Scan for the cell matching the given text and deliver its (x, y) coordinate at center. 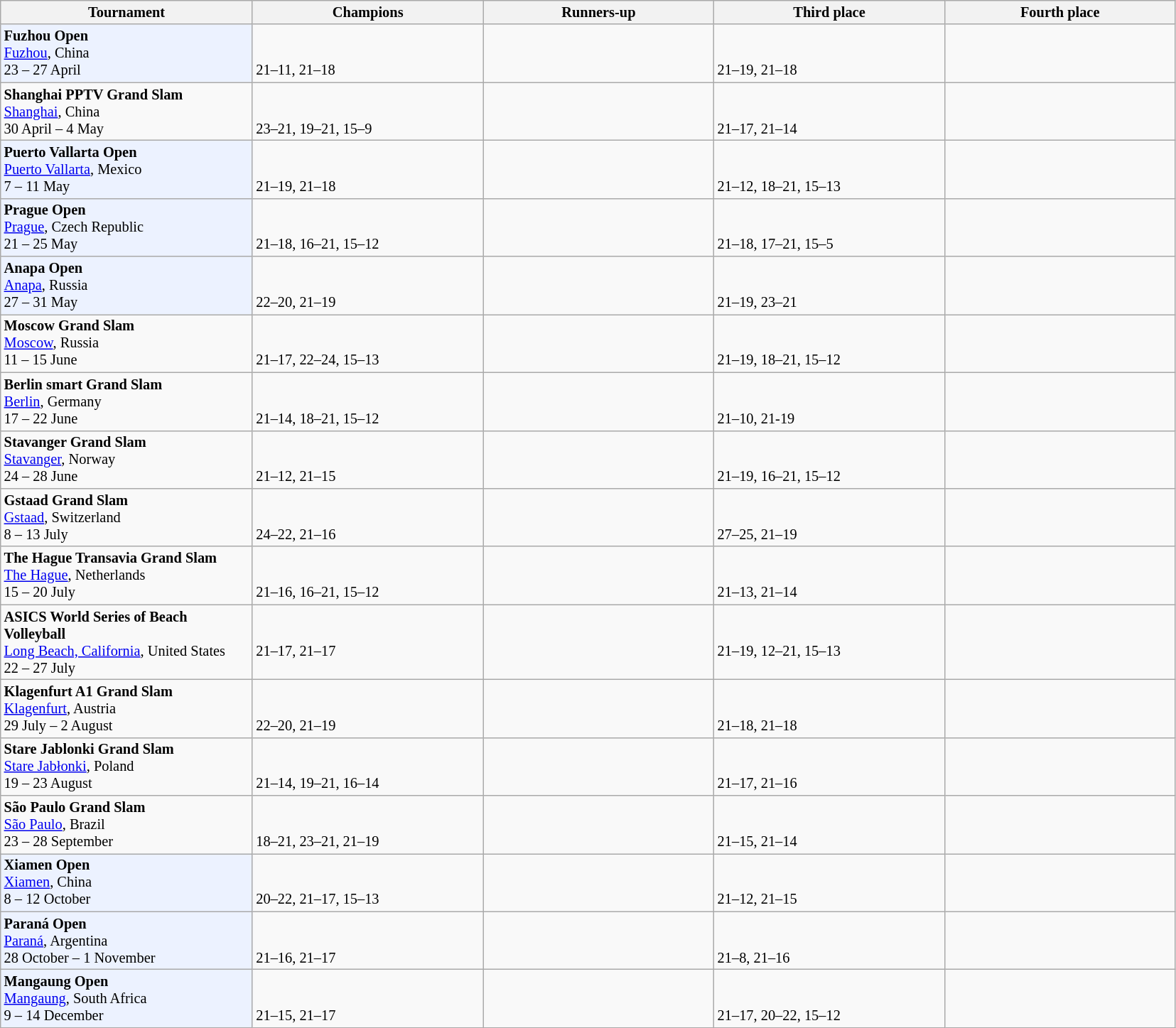
Xiamen OpenXiamen, China8 – 12 October (126, 882)
Berlin smart Grand SlamBerlin, Germany17 – 22 June (126, 401)
Mangaung OpenMangaung, South Africa9 – 14 December (126, 998)
Gstaad Grand SlamGstaad, Switzerland8 – 13 July (126, 517)
21–17, 20–22, 15–12 (830, 998)
Prague OpenPrague, Czech Republic21 – 25 May (126, 227)
Anapa OpenAnapa, Russia27 – 31 May (126, 286)
21–18, 21–18 (830, 708)
The Hague Transavia Grand SlamThe Hague, Netherlands15 – 20 July (126, 575)
21–17, 21–16 (830, 767)
21–11, 21–18 (368, 53)
21–15, 21–17 (368, 998)
Puerto Vallarta OpenPuerto Vallarta, Mexico7 – 11 May (126, 169)
Stavanger Grand SlamStavanger, Norway24 – 28 June (126, 460)
21–14, 18–21, 15–12 (368, 401)
São Paulo Grand SlamSão Paulo, Brazil23 – 28 September (126, 825)
Third place (830, 12)
21–17, 21–14 (830, 112)
20–22, 21–17, 15–13 (368, 882)
21–14, 19–21, 16–14 (368, 767)
21–19, 18–21, 15–12 (830, 343)
Runners-up (598, 12)
21–16, 21–17 (368, 941)
21–19, 23–21 (830, 286)
21–12, 18–21, 15–13 (830, 169)
21–18, 16–21, 15–12 (368, 227)
Moscow Grand SlamMoscow, Russia11 – 15 June (126, 343)
27–25, 21–19 (830, 517)
Stare Jablonki Grand SlamStare Jabłonki, Poland19 – 23 August (126, 767)
Klagenfurt A1 Grand SlamKlagenfurt, Austria29 July – 2 August (126, 708)
21–13, 21–14 (830, 575)
21–19, 12–21, 15–13 (830, 642)
Shanghai PPTV Grand SlamShanghai, China30 April – 4 May (126, 112)
21–10, 21-19 (830, 401)
24–22, 21–16 (368, 517)
Paraná OpenParaná, Argentina28 October – 1 November (126, 941)
21–15, 21–14 (830, 825)
Champions (368, 12)
18–21, 23–21, 21–19 (368, 825)
21–18, 17–21, 15–5 (830, 227)
23–21, 19–21, 15–9 (368, 112)
Tournament (126, 12)
21–16, 16–21, 15–12 (368, 575)
21–19, 16–21, 15–12 (830, 460)
21–8, 21–16 (830, 941)
ASICS World Series of Beach VolleyballLong Beach, California, United States22 – 27 July (126, 642)
21–17, 22–24, 15–13 (368, 343)
Fuzhou OpenFuzhou, China23 – 27 April (126, 53)
21–17, 21–17 (368, 642)
Fourth place (1060, 12)
